Search for the cell housing the specified text and yield its [X, Y] center coordinate. 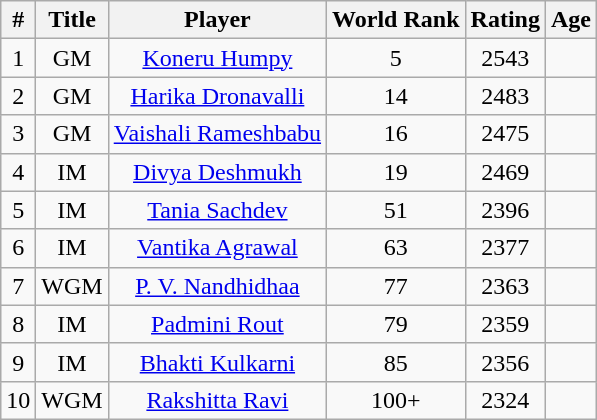
2475 [505, 134]
77 [396, 286]
1 [18, 58]
Koneru Humpy [217, 58]
14 [396, 96]
P. V. Nandhidhaa [217, 286]
2359 [505, 324]
2483 [505, 96]
9 [18, 362]
2324 [505, 400]
# [18, 20]
Tania Sachdev [217, 210]
Player [217, 20]
2363 [505, 286]
World Rank [396, 20]
2377 [505, 248]
3 [18, 134]
Rating [505, 20]
79 [396, 324]
4 [18, 172]
Divya Deshmukh [217, 172]
63 [396, 248]
10 [18, 400]
100+ [396, 400]
Vaishali Rameshbabu [217, 134]
16 [396, 134]
19 [396, 172]
6 [18, 248]
51 [396, 210]
Title [72, 20]
8 [18, 324]
85 [396, 362]
7 [18, 286]
Harika Dronavalli [217, 96]
Vantika Agrawal [217, 248]
2356 [505, 362]
Age [570, 20]
Rakshitta Ravi [217, 400]
2543 [505, 58]
2 [18, 96]
Bhakti Kulkarni [217, 362]
2469 [505, 172]
2396 [505, 210]
Padmini Rout [217, 324]
